Provide the (X, Y) coordinate of the cell's center where the given text is located.  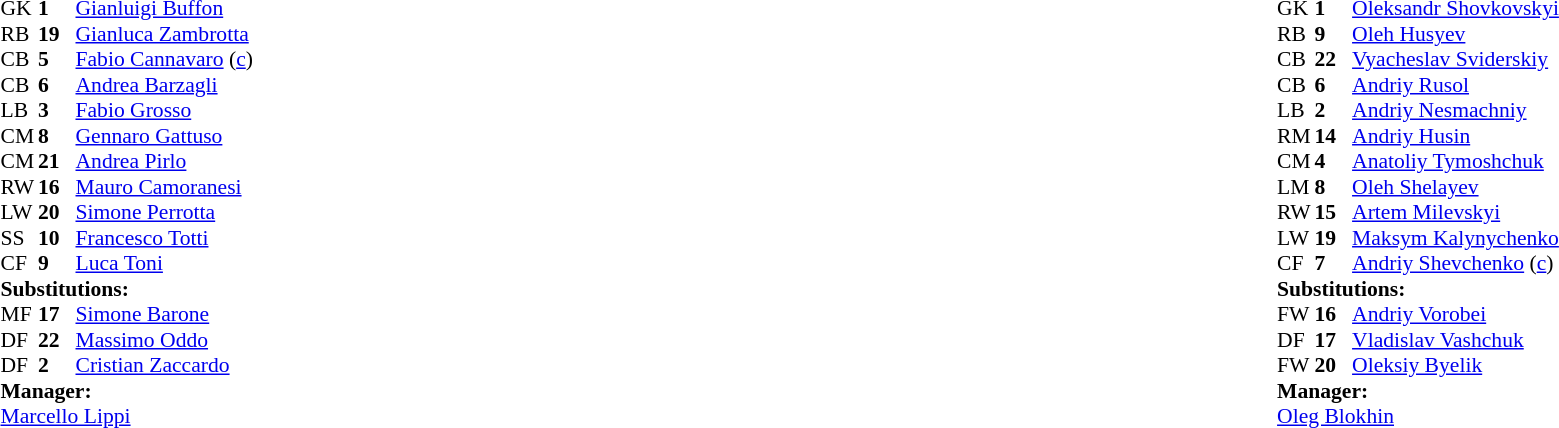
RM (1296, 136)
Andriy Shevchenko (c) (1456, 263)
Oleh Husyev (1456, 34)
Artem Milevskyi (1456, 213)
Fabio Cannavaro (c) (164, 59)
10 (57, 238)
4 (1334, 161)
Andriy Rusol (1456, 85)
5 (57, 59)
Maksym Kalynychenko (1456, 238)
7 (1334, 263)
Andrea Barzagli (164, 85)
Vladislav Vashchuk (1456, 340)
Andriy Nesmachniy (1456, 111)
3 (57, 111)
Andrea Pirlo (164, 161)
Massimo Oddo (164, 340)
Oleksiy Byelik (1456, 365)
Cristian Zaccardo (164, 365)
Oleh Shelayev (1456, 187)
Simone Perrotta (164, 213)
Vyacheslav Sviderskiy (1456, 59)
14 (1334, 136)
21 (57, 161)
Gianluca Zambrotta (164, 34)
MF (19, 315)
Simone Barone (164, 315)
15 (1334, 213)
Fabio Grosso (164, 111)
SS (19, 238)
LM (1296, 187)
Francesco Totti (164, 238)
Mauro Camoranesi (164, 187)
Andriy Vorobei (1456, 315)
Anatoliy Tymoshchuk (1456, 161)
Luca Toni (164, 263)
Gennaro Gattuso (164, 136)
Andriy Husin (1456, 136)
